Search for the cell housing the specified text and yield its [x, y] center coordinate. 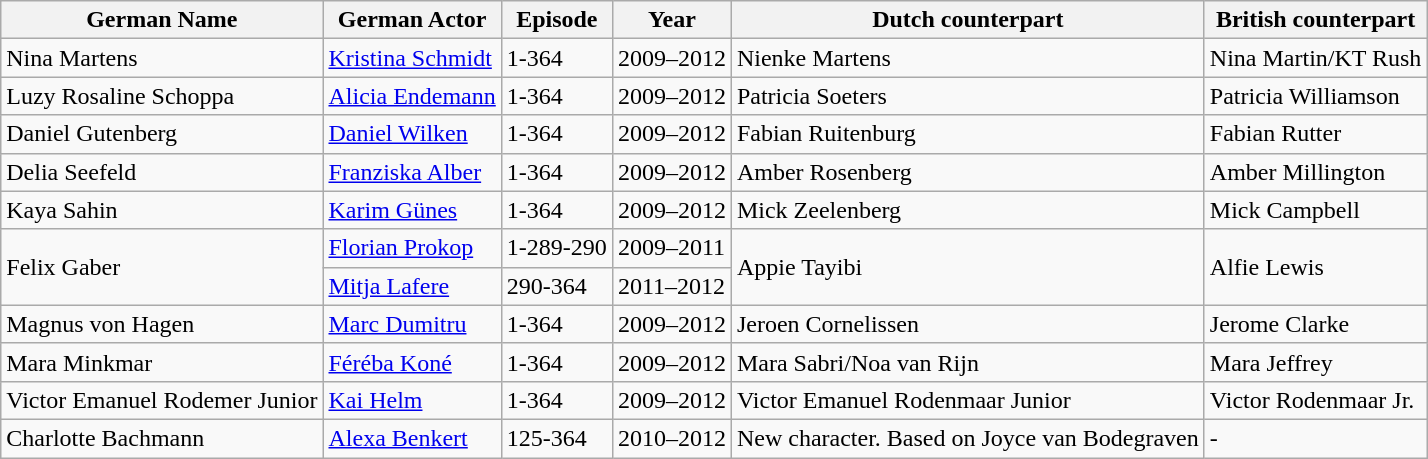
Amber Rosenberg [968, 172]
Fabian Ruitenburg [968, 134]
Victor Emanuel Rodenmaar Junior [968, 400]
Nina Martens [162, 58]
Florian Prokop [412, 248]
Kai Helm [412, 400]
290-364 [556, 286]
Appie Tayibi [968, 267]
Mitja Lafere [412, 286]
Episode [556, 20]
Felix Gaber [162, 267]
Alexa Benkert [412, 438]
Féréba Koné [412, 362]
New character. Based on Joyce van Bodegraven [968, 438]
Victor Rodenmaar Jr. [1316, 400]
Patricia Soeters [968, 96]
Alicia Endemann [412, 96]
Kaya Sahin [162, 210]
Nienke Martens [968, 58]
Marc Dumitru [412, 324]
German Name [162, 20]
Mara Sabri/Noa van Rijn [968, 362]
Mara Minkmar [162, 362]
Kristina Schmidt [412, 58]
Charlotte Bachmann [162, 438]
2011–2012 [672, 286]
- [1316, 438]
125-364 [556, 438]
Victor Emanuel Rodemer Junior [162, 400]
Amber Millington [1316, 172]
Jeroen Cornelissen [968, 324]
Patricia Williamson [1316, 96]
Mick Zeelenberg [968, 210]
Alfie Lewis [1316, 267]
Daniel Gutenberg [162, 134]
Karim Günes [412, 210]
Delia Seefeld [162, 172]
Fabian Rutter [1316, 134]
Year [672, 20]
German Actor [412, 20]
Daniel Wilken [412, 134]
Jerome Clarke [1316, 324]
Luzy Rosaline Schoppa [162, 96]
Mara Jeffrey [1316, 362]
Franziska Alber [412, 172]
Magnus von Hagen [162, 324]
British counterpart [1316, 20]
2010–2012 [672, 438]
Nina Martin/KT Rush [1316, 58]
2009–2011 [672, 248]
Dutch counterpart [968, 20]
1-289-290 [556, 248]
Mick Campbell [1316, 210]
